Provide the [x, y] coordinate of the cell's center where the given text is located.  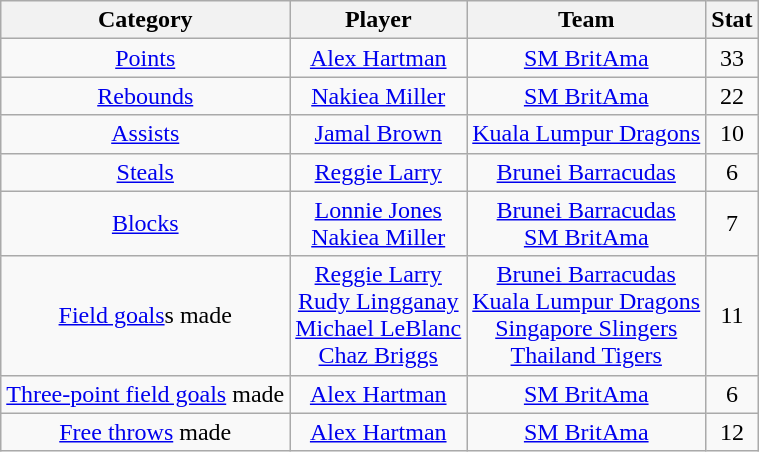
Blocks [146, 224]
Field goalss made [146, 316]
12 [732, 432]
22 [732, 96]
7 [732, 224]
Category [146, 20]
Assists [146, 134]
Stat [732, 20]
Points [146, 58]
Reggie Larry Rudy Lingganay Michael LeBlanc Chaz Briggs [378, 316]
Lonnie Jones Nakiea Miller [378, 224]
Jamal Brown [378, 134]
Brunei Barracudas SM BritAma [586, 224]
Nakiea Miller [378, 96]
Rebounds [146, 96]
Steals [146, 172]
10 [732, 134]
Three-point field goals made [146, 394]
Team [586, 20]
11 [732, 316]
Free throws made [146, 432]
Player [378, 20]
Brunei Barracudas [586, 172]
33 [732, 58]
Brunei Barracudas Kuala Lumpur Dragons Singapore Slingers Thailand Tigers [586, 316]
Kuala Lumpur Dragons [586, 134]
Reggie Larry [378, 172]
